Identify which cell holds the provided text, then report its [X, Y] central coordinate. 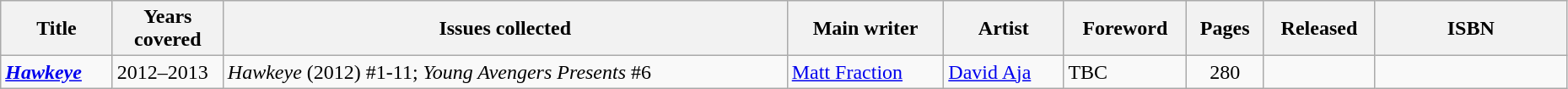
Matt Fraction [865, 72]
280 [1225, 72]
2012–2013 [167, 72]
Hawkeye [57, 72]
Artist [1004, 29]
Years covered [167, 29]
ISBN [1471, 29]
Hawkeye (2012) #1-11; Young Avengers Presents #6 [504, 72]
TBC [1125, 72]
Pages [1225, 29]
Released [1319, 29]
Main writer [865, 29]
Foreword [1125, 29]
Issues collected [504, 29]
David Aja [1004, 72]
Title [57, 29]
